Search for the cell housing the specified text and yield its (X, Y) center coordinate. 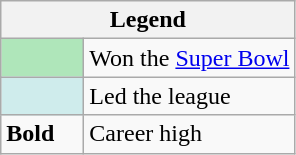
Bold (42, 134)
Won the Super Bowl (190, 58)
Legend (148, 20)
Led the league (190, 96)
Career high (190, 134)
